Output the (x, y) coordinate of the center of the cell containing the given text.  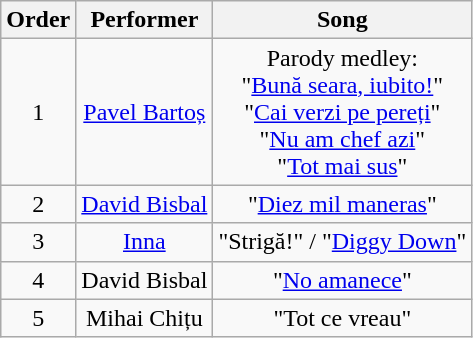
5 (38, 318)
"Diez mil maneras" (342, 204)
3 (38, 242)
Parody medley:"Bună seara, iubito!""Cai verzi pe pereți""Nu am chef azi""Tot mai sus" (342, 112)
Inna (144, 242)
Song (342, 20)
4 (38, 280)
Performer (144, 20)
"No amanece" (342, 280)
Order (38, 20)
Pavel Bartoș (144, 112)
"Strigă!" / "Diggy Down" (342, 242)
"Tot ce vreau" (342, 318)
1 (38, 112)
2 (38, 204)
Mihai Chițu (144, 318)
